For the text-containing cell, return its midpoint in [X, Y] coordinate format. 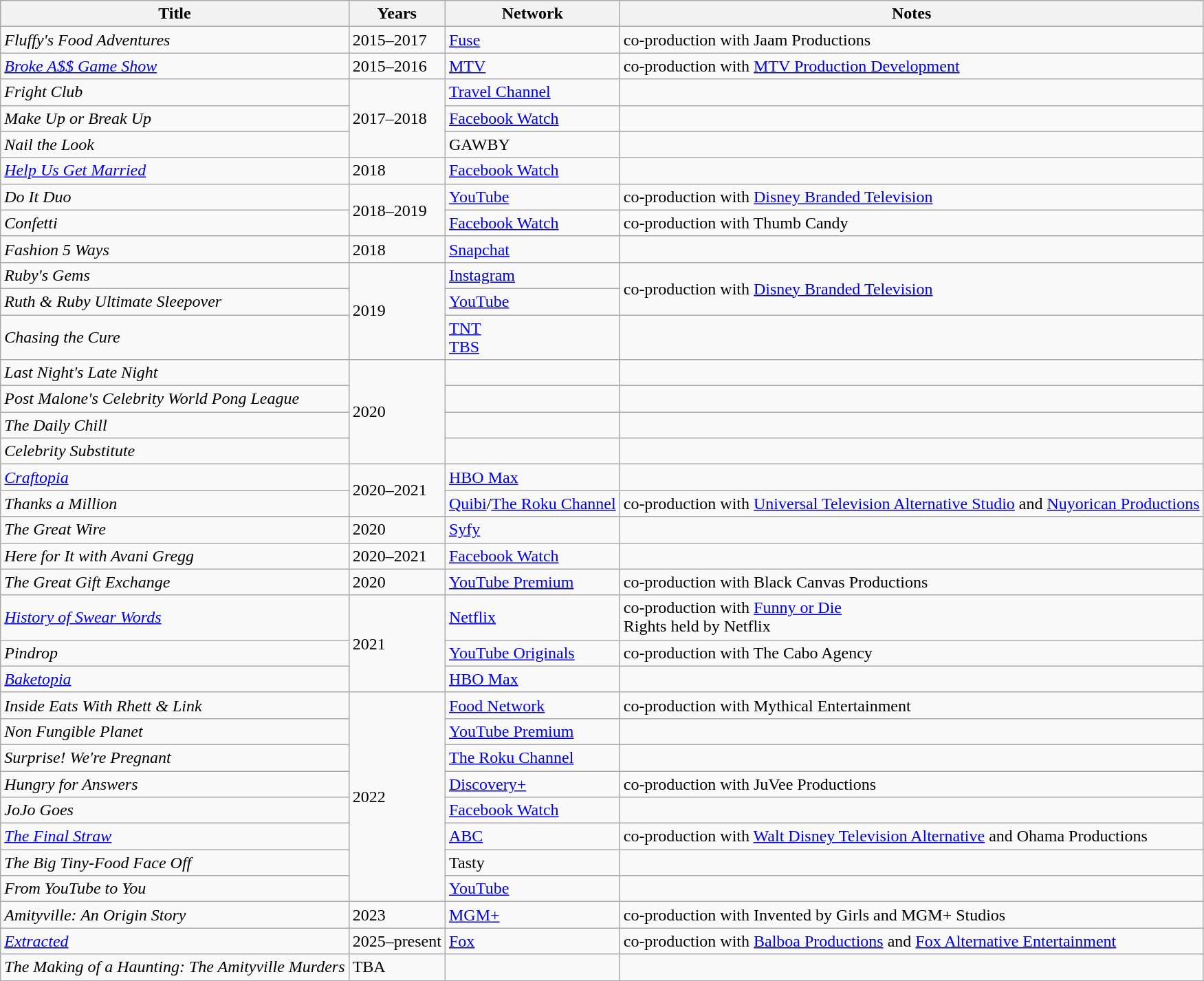
ABC [532, 837]
Craftopia [175, 477]
The Daily Chill [175, 425]
co-production with The Cabo Agency [912, 653]
co-production with Universal Television Alternative Studio and Nuyorican Productions [912, 504]
co-production with Invented by Girls and MGM+ Studios [912, 915]
Title [175, 14]
Snapchat [532, 249]
2023 [397, 915]
Extracted [175, 941]
2017–2018 [397, 118]
MTV [532, 66]
MGM+ [532, 915]
Fuse [532, 40]
Discovery+ [532, 784]
Fright Club [175, 92]
Do It Duo [175, 197]
co-production with Mythical Entertainment [912, 705]
YouTube Originals [532, 653]
2022 [397, 797]
2025–present [397, 941]
co-production with Balboa Productions and Fox Alternative Entertainment [912, 941]
Broke A$$ Game Show [175, 66]
The Roku Channel [532, 757]
The Great Gift Exchange [175, 582]
Fox [532, 941]
Hungry for Answers [175, 784]
Netflix [532, 618]
2015–2016 [397, 66]
The Great Wire [175, 530]
Help Us Get Married [175, 171]
Notes [912, 14]
2015–2017 [397, 40]
GAWBY [532, 144]
Thanks a Million [175, 504]
JoJo Goes [175, 810]
Years [397, 14]
TBA [397, 967]
Baketopia [175, 679]
Celebrity Substitute [175, 451]
From YouTube to You [175, 889]
Network [532, 14]
2019 [397, 311]
2018–2019 [397, 210]
Syfy [532, 530]
Pindrop [175, 653]
Ruth & Ruby Ultimate Sleepover [175, 301]
Chasing the Cure [175, 337]
Quibi/The Roku Channel [532, 504]
co-production with Jaam Productions [912, 40]
Post Malone's Celebrity World Pong League [175, 399]
History of Swear Words [175, 618]
The Final Straw [175, 837]
Tasty [532, 863]
Food Network [532, 705]
Non Fungible Planet [175, 731]
Last Night's Late Night [175, 373]
Fashion 5 Ways [175, 249]
Instagram [532, 275]
Ruby's Gems [175, 275]
Here for It with Avani Gregg [175, 556]
Surprise! We're Pregnant [175, 757]
co-production with MTV Production Development [912, 66]
Amityville: An Origin Story [175, 915]
co-production with Thumb Candy [912, 223]
co-production with JuVee Productions [912, 784]
Travel Channel [532, 92]
co-production with Funny or DieRights held by Netflix [912, 618]
The Big Tiny-Food Face Off [175, 863]
Inside Eats With Rhett & Link [175, 705]
Confetti [175, 223]
The Making of a Haunting: The Amityville Murders [175, 967]
co-production with Black Canvas Productions [912, 582]
Fluffy's Food Adventures [175, 40]
Nail the Look [175, 144]
co-production with Walt Disney Television Alternative and Ohama Productions [912, 837]
Make Up or Break Up [175, 118]
TNTTBS [532, 337]
2021 [397, 644]
